Locate the cell with the specified text and output its [x, y] center coordinate. 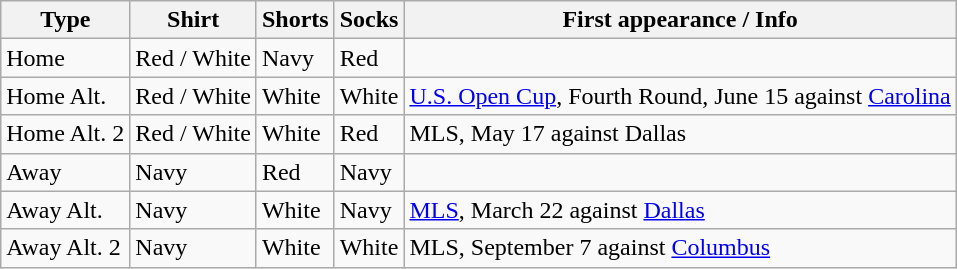
Home Alt. 2 [66, 134]
MLS, September 7 against Columbus [680, 248]
U.S. Open Cup, Fourth Round, June 15 against Carolina [680, 96]
Shorts [295, 20]
Away Alt. 2 [66, 248]
MLS, May 17 against Dallas [680, 134]
MLS, March 22 against Dallas [680, 210]
Socks [369, 20]
Type [66, 20]
Home Alt. [66, 96]
Away [66, 172]
First appearance / Info [680, 20]
Away Alt. [66, 210]
Shirt [194, 20]
Home [66, 58]
